Find where the given text appears and provide that cell's center as (x, y) coordinate. 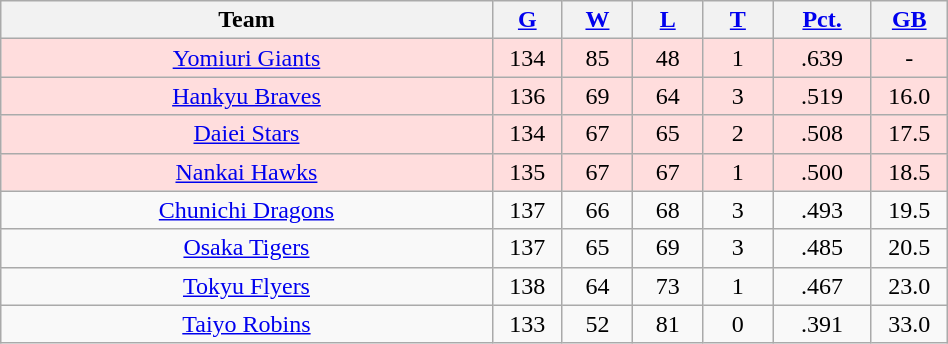
Taiyo Robins (246, 324)
G (527, 20)
17.5 (909, 134)
Chunichi Dragons (246, 210)
33.0 (909, 324)
0 (738, 324)
Daiei Stars (246, 134)
16.0 (909, 96)
GB (909, 20)
52 (597, 324)
135 (527, 172)
Osaka Tigers (246, 248)
T (738, 20)
136 (527, 96)
138 (527, 286)
133 (527, 324)
.467 (822, 286)
Pct. (822, 20)
.500 (822, 172)
Tokyu Flyers (246, 286)
Nankai Hawks (246, 172)
.508 (822, 134)
85 (597, 58)
18.5 (909, 172)
L (668, 20)
- (909, 58)
68 (668, 210)
.519 (822, 96)
20.5 (909, 248)
48 (668, 58)
W (597, 20)
Hankyu Braves (246, 96)
73 (668, 286)
19.5 (909, 210)
2 (738, 134)
23.0 (909, 286)
.639 (822, 58)
81 (668, 324)
.391 (822, 324)
.485 (822, 248)
Team (246, 20)
Yomiuri Giants (246, 58)
.493 (822, 210)
66 (597, 210)
